For the text-containing cell, return its midpoint in (X, Y) coordinate format. 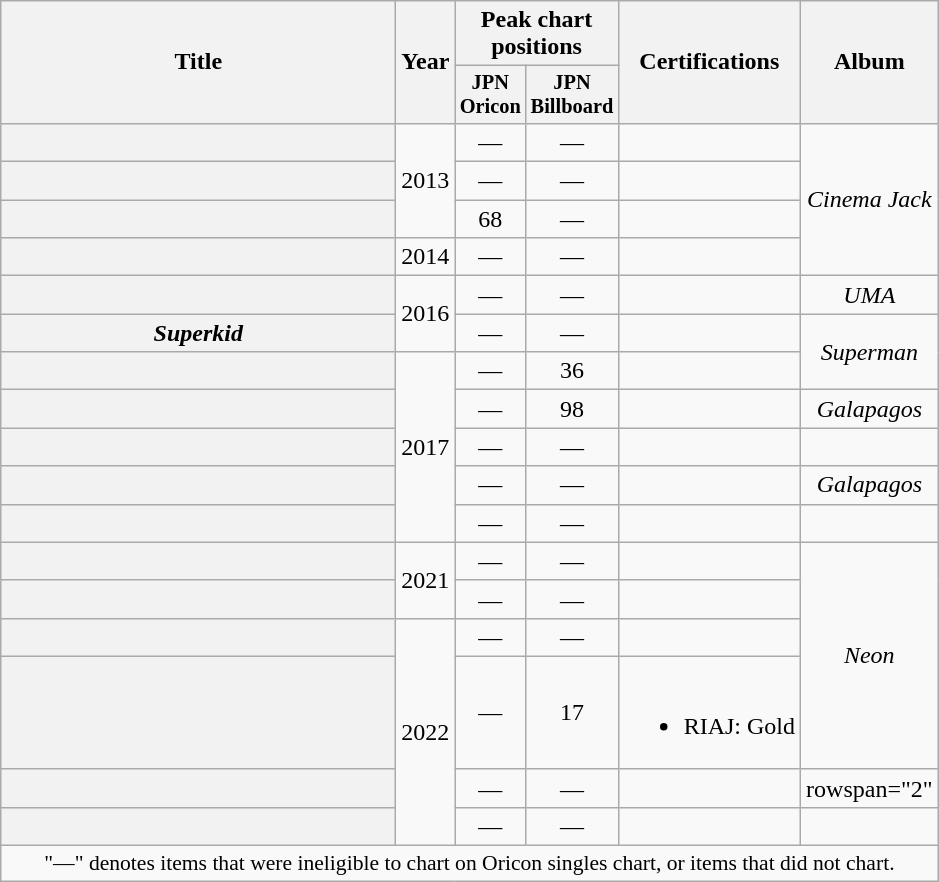
Superkid (198, 333)
2013 (426, 180)
2022 (426, 732)
2014 (426, 257)
JPNOricon (490, 95)
Superman (870, 352)
"—" denotes items that were ineligible to chart on Oricon singles chart, or items that did not chart. (470, 864)
Album (870, 62)
Cinema Jack (870, 199)
36 (572, 371)
Title (198, 62)
2016 (426, 314)
Neon (870, 656)
JPNBillboard (572, 95)
98 (572, 409)
RIAJ: Gold (709, 712)
2017 (426, 447)
68 (490, 219)
Certifications (709, 62)
17 (572, 712)
rowspan="2" (870, 788)
2021 (426, 580)
UMA (870, 295)
Peak chart positions (536, 34)
Year (426, 62)
